Locate the cell with the specified text and output its [X, Y] center coordinate. 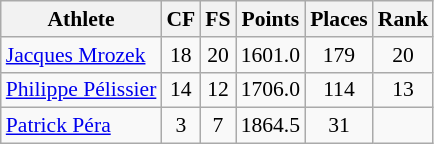
13 [404, 90]
Philippe Pélissier [82, 90]
18 [180, 55]
Places [339, 19]
Patrick Péra [82, 126]
Jacques Mrozek [82, 55]
Rank [404, 19]
1864.5 [270, 126]
3 [180, 126]
14 [180, 90]
7 [218, 126]
CF [180, 19]
1601.0 [270, 55]
FS [218, 19]
Points [270, 19]
31 [339, 126]
1706.0 [270, 90]
114 [339, 90]
Athlete [82, 19]
179 [339, 55]
12 [218, 90]
